Locate the cell with the specified text and output its (X, Y) center coordinate. 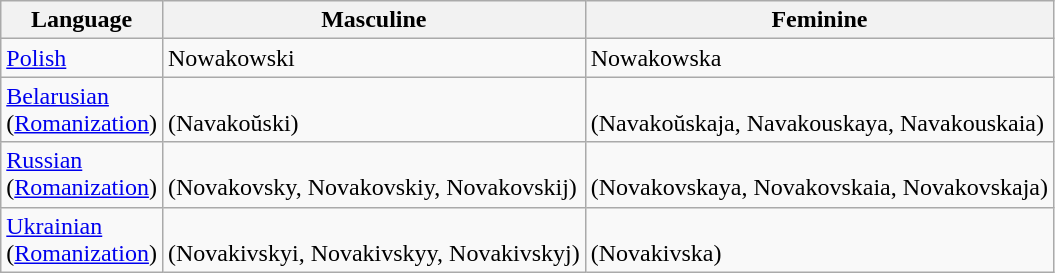
Polish (82, 58)
Nowakowski (374, 58)
(Novakovsky, Novakovskiy, Novakovskij) (374, 174)
Russian (Romanization) (82, 174)
(Navakoŭskaja, Navakouskaya, Navakouskaia) (819, 110)
(Novakivska) (819, 240)
Feminine (819, 20)
Belarusian (Romanization) (82, 110)
(Novakovskaya, Novakovskaia, Novakovskaja) (819, 174)
(Navakoŭski) (374, 110)
(Novakivskyi, Novakivskyy, Novakivskyj) (374, 240)
Ukrainian (Romanization) (82, 240)
Language (82, 20)
Nowakowska (819, 58)
Masculine (374, 20)
